From the cell containing the given text, extract its center point as [X, Y] coordinate. 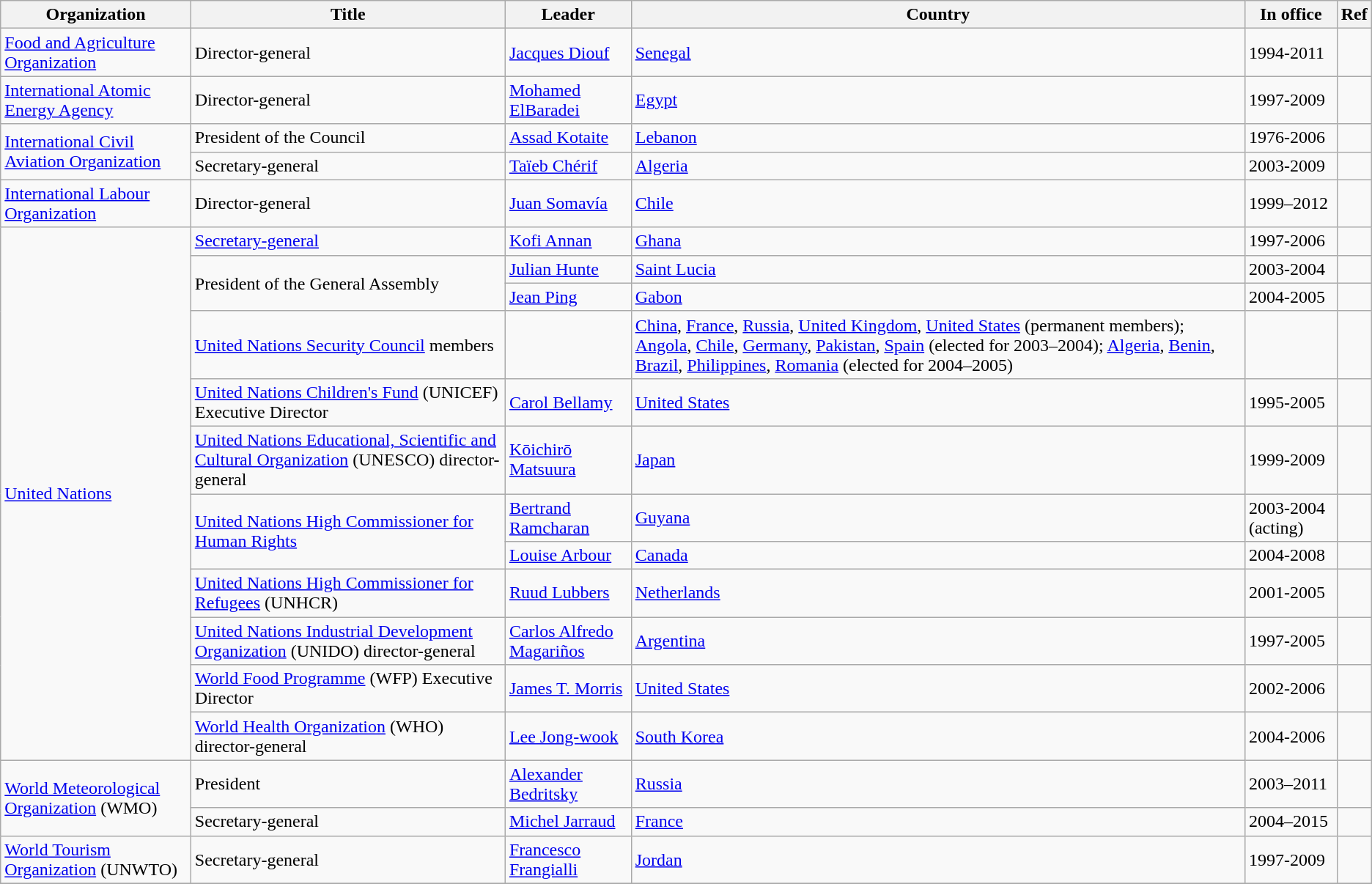
Carol Bellamy [568, 402]
James T. Morris [568, 689]
World Meteorological Organization (WMO) [96, 798]
World Health Organization (WHO) director-general [347, 736]
2002-2006 [1291, 689]
Russia [938, 784]
2003-2004 (acting) [1291, 517]
Juan Somavía [568, 204]
Ref [1354, 15]
International Labour Organization [96, 204]
Julian Hunte [568, 269]
Ghana [938, 241]
President [347, 784]
United Nations High Commissioner for Human Rights [347, 532]
Canada [938, 556]
2001-2005 [1291, 594]
Title [347, 15]
2004-2005 [1291, 297]
Japan [938, 460]
Francesco Frangialli [568, 859]
Algeria [938, 166]
2004-2008 [1291, 556]
1994-2011 [1291, 53]
1995-2005 [1291, 402]
Louise Arbour [568, 556]
1997-2005 [1291, 641]
Jordan [938, 859]
Senegal [938, 53]
1997-2006 [1291, 241]
Taïeb Chérif [568, 166]
South Korea [938, 736]
Ruud Lubbers [568, 594]
World Tourism Organization (UNWTO) [96, 859]
Assad Kotaite [568, 138]
Carlos Alfredo Magariños [568, 641]
World Food Programme (WFP) Executive Director [347, 689]
Netherlands [938, 594]
1999-2009 [1291, 460]
Mohamed ElBaradei [568, 100]
United Nations Security Council members [347, 345]
2004-2006 [1291, 736]
2003-2009 [1291, 166]
United Nations High Commissioner for Refugees (UNHCR) [347, 594]
1976-2006 [1291, 138]
United Nations [96, 494]
Egypt [938, 100]
President of the Council [347, 138]
Michel Jarraud [568, 822]
2003–2011 [1291, 784]
Saint Lucia [938, 269]
Organization [96, 15]
President of the General Assembly [347, 283]
Argentina [938, 641]
Kōichirō Matsuura [568, 460]
Food and Agriculture Organization [96, 53]
International Civil Aviation Organization [96, 152]
Country [938, 15]
Chile [938, 204]
International Atomic Energy Agency [96, 100]
2004–2015 [1291, 822]
Bertrand Ramcharan [568, 517]
Jean Ping [568, 297]
2003-2004 [1291, 269]
In office [1291, 15]
United Nations Industrial Development Organization (UNIDO) director-general [347, 641]
Kofi Annan [568, 241]
Guyana [938, 517]
Gabon [938, 297]
France [938, 822]
1999–2012 [1291, 204]
United Nations Educational, Scientific and Cultural Organization (UNESCO) director-general [347, 460]
Lebanon [938, 138]
United Nations Children's Fund (UNICEF) Executive Director [347, 402]
Jacques Diouf [568, 53]
Lee Jong-wook [568, 736]
Leader [568, 15]
Alexander Bedritsky [568, 784]
